Locate the cell with the specified text and output its (x, y) center coordinate. 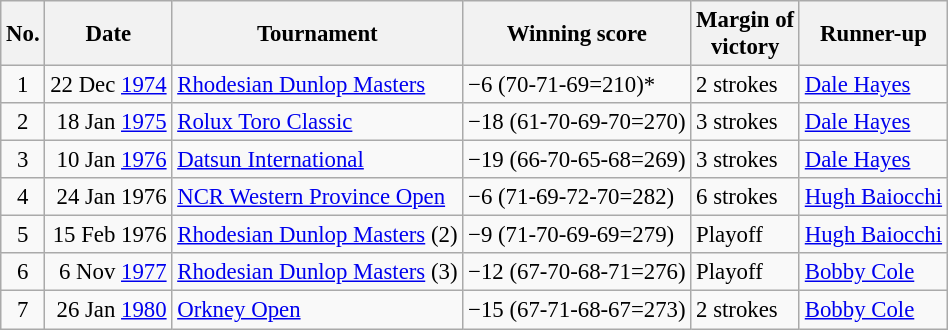
18 Jan 1975 (108, 122)
1 (23, 85)
7 (23, 310)
Datsun International (318, 160)
3 (23, 160)
6 Nov 1977 (108, 273)
Winning score (577, 34)
No. (23, 34)
−6 (70-71-69=210)* (577, 85)
Tournament (318, 34)
−9 (71-70-69-69=279) (577, 235)
Date (108, 34)
5 (23, 235)
22 Dec 1974 (108, 85)
24 Jan 1976 (108, 197)
6 strokes (746, 197)
Rolux Toro Classic (318, 122)
2 (23, 122)
15 Feb 1976 (108, 235)
Runner-up (873, 34)
−12 (67-70-68-71=276) (577, 273)
4 (23, 197)
10 Jan 1976 (108, 160)
NCR Western Province Open (318, 197)
Rhodesian Dunlop Masters (318, 85)
−18 (61-70-69-70=270) (577, 122)
−15 (67-71-68-67=273) (577, 310)
−6 (71-69-72-70=282) (577, 197)
Rhodesian Dunlop Masters (2) (318, 235)
Margin ofvictory (746, 34)
Rhodesian Dunlop Masters (3) (318, 273)
Orkney Open (318, 310)
26 Jan 1980 (108, 310)
−19 (66-70-65-68=269) (577, 160)
6 (23, 273)
